Identify which cell holds the provided text, then report its [x, y] central coordinate. 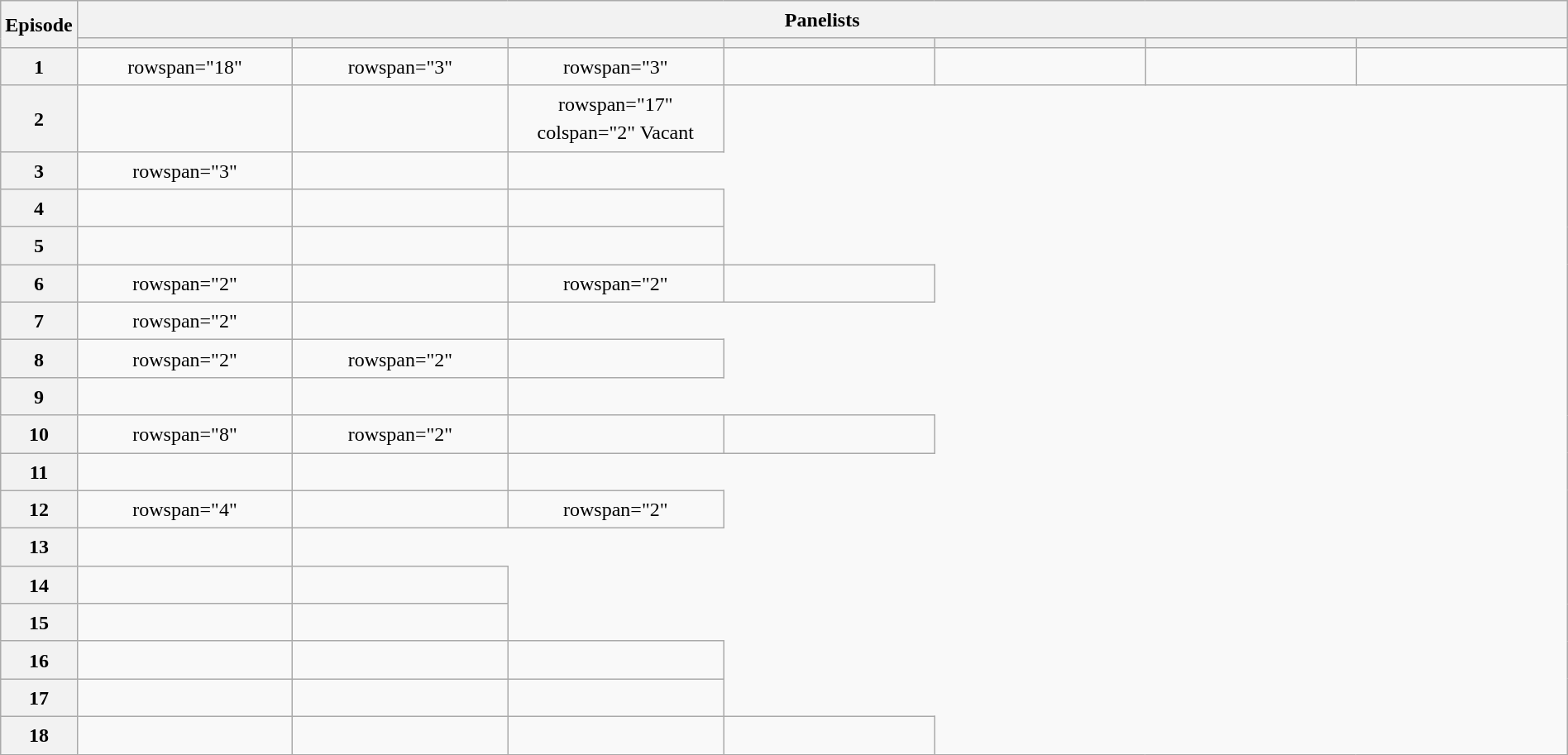
13 [39, 547]
14 [39, 585]
9 [39, 396]
rowspan="4" [185, 509]
12 [39, 509]
17 [39, 698]
18 [39, 735]
4 [39, 208]
rowspan="8" [185, 434]
Panelists [822, 20]
15 [39, 623]
11 [39, 472]
rowspan="17" colspan="2" Vacant [615, 118]
3 [39, 170]
16 [39, 660]
1 [39, 66]
10 [39, 434]
6 [39, 284]
2 [39, 118]
7 [39, 321]
8 [39, 359]
Episode [39, 25]
5 [39, 246]
rowspan="18" [185, 66]
